Extract the [x, y] coordinate from the center of the cell holding the provided text.  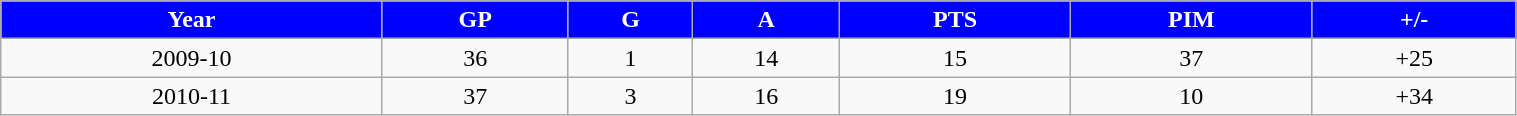
10 [1191, 96]
2010-11 [192, 96]
14 [766, 58]
GP [475, 20]
2009-10 [192, 58]
1 [630, 58]
Year [192, 20]
3 [630, 96]
+34 [1414, 96]
19 [956, 96]
+25 [1414, 58]
G [630, 20]
PIM [1191, 20]
16 [766, 96]
+/- [1414, 20]
PTS [956, 20]
A [766, 20]
15 [956, 58]
36 [475, 58]
